Locate the cell with the specified text and output its (X, Y) center coordinate. 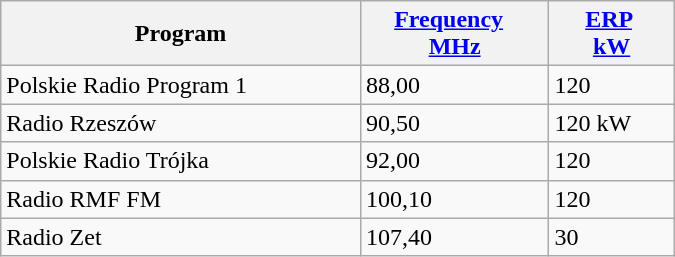
Radio Rzeszów (181, 123)
Program (181, 34)
Polskie Radio Trójka (181, 161)
100,10 (454, 199)
92,00 (454, 161)
120 kW (612, 123)
30 (612, 237)
Polskie Radio Program 1 (181, 85)
90,50 (454, 123)
Frequency MHz (454, 34)
Radio Zet (181, 237)
88,00 (454, 85)
107,40 (454, 237)
ERP kW (612, 34)
Radio RMF FM (181, 199)
